Detect which cell encompasses the target text, then output its (X, Y) center coordinate. 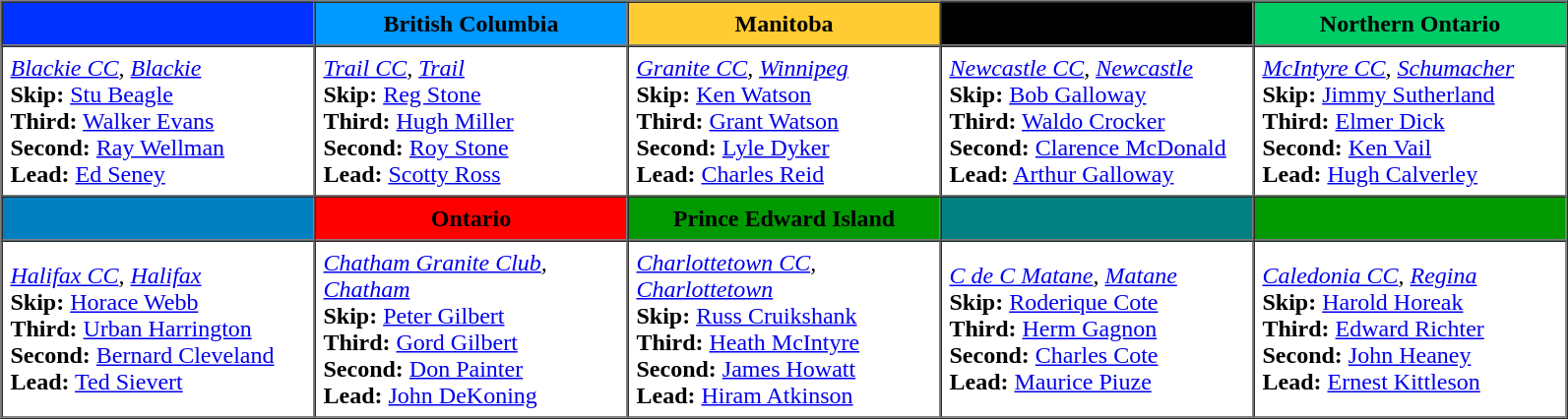
Charlottetown CC, CharlottetownSkip: Russ Cruikshank Third: Heath McIntyre Second: James Howatt Lead: Hiram Atkinson (784, 329)
Granite CC, WinnipegSkip: Ken Watson Third: Grant Watson Second: Lyle Dyker Lead: Charles Reid (784, 120)
McIntyre CC, SchumacherSkip: Jimmy Sutherland Third: Elmer Dick Second: Ken Vail Lead: Hugh Calverley (1411, 120)
Manitoba (784, 24)
Northern Ontario (1411, 24)
Chatham Granite Club, ChathamSkip: Peter Gilbert Third: Gord Gilbert Second: Don Painter Lead: John DeKoning (471, 329)
Halifax CC, HalifaxSkip: Horace Webb Third: Urban Harrington Second: Bernard Cleveland Lead: Ted Sievert (158, 329)
Caledonia CC, ReginaSkip: Harold Horeak Third: Edward Richter Second: John Heaney Lead: Ernest Kittleson (1411, 329)
Prince Edward Island (784, 218)
Newcastle CC, NewcastleSkip: Bob Galloway Third: Waldo Crocker Second: Clarence McDonald Lead: Arthur Galloway (1098, 120)
British Columbia (471, 24)
C de C Matane, MataneSkip: Roderique Cote Third: Herm Gagnon Second: Charles Cote Lead: Maurice Piuze (1098, 329)
Trail CC, TrailSkip: Reg Stone Third: Hugh Miller Second: Roy Stone Lead: Scotty Ross (471, 120)
Blackie CC, BlackieSkip: Stu Beagle Third: Walker Evans Second: Ray Wellman Lead: Ed Seney (158, 120)
Ontario (471, 218)
